Find where the given text appears and provide that cell's center as [X, Y] coordinate. 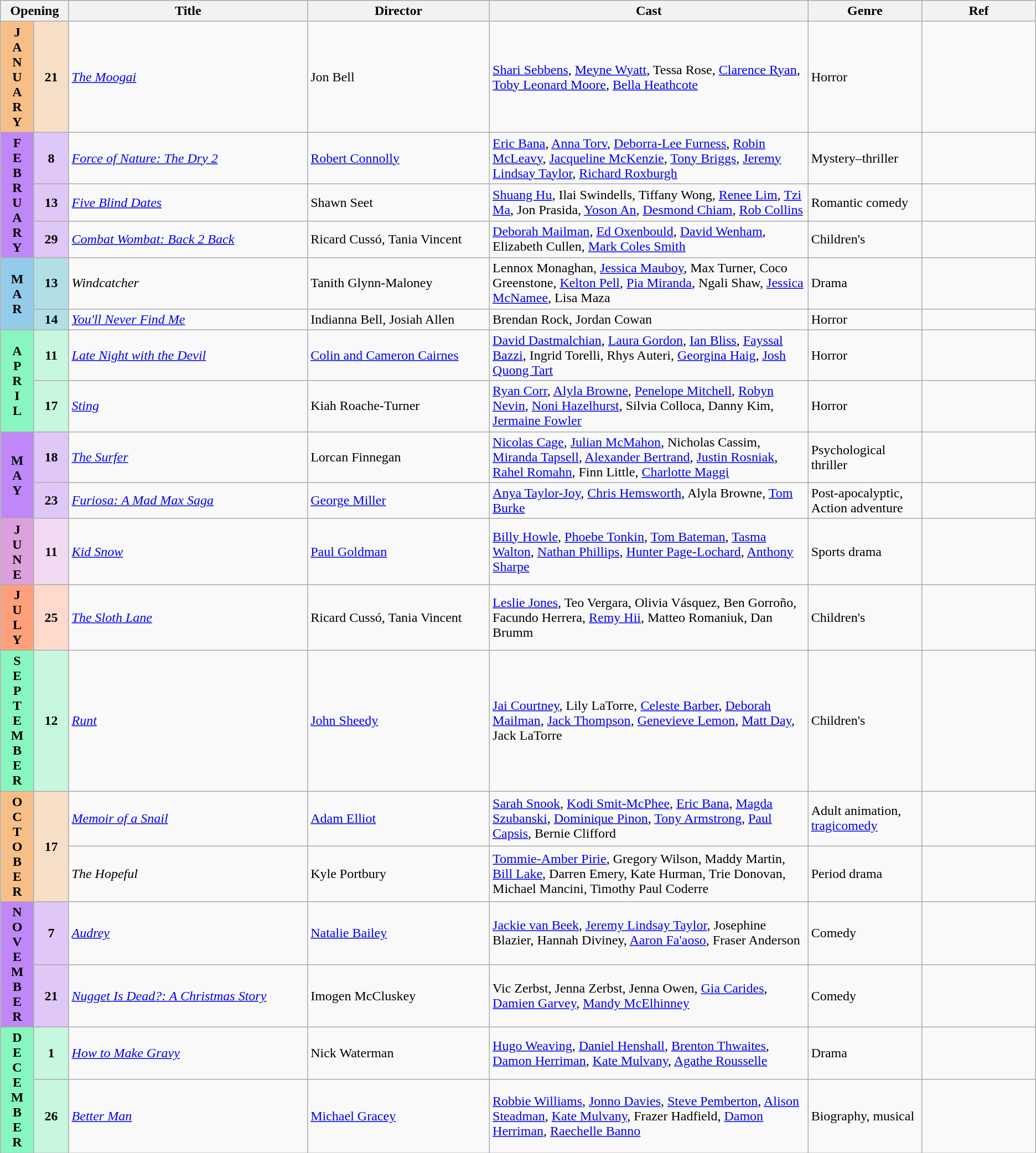
Paul Goldman [398, 551]
The Hopeful [188, 874]
Biography, musical [865, 1116]
MAR [17, 294]
Audrey [188, 933]
Mystery–thriller [865, 158]
1 [51, 1053]
Deborah Mailman, Ed Oxenbould, David Wenham, Elizabeth Cullen, Mark Coles Smith [649, 239]
14 [51, 319]
12 [51, 720]
Nick Waterman [398, 1053]
Tommie-Amber Pirie, Gregory Wilson, Maddy Martin, Bill Lake, Darren Emery, Kate Hurman, Trie Donovan, Michael Mancini, Timothy Paul Coderre [649, 874]
7 [51, 933]
Shari Sebbens, Meyne Wyatt, Tessa Rose, Clarence Ryan, Toby Leonard Moore, Bella Heathcote [649, 77]
Memoir of a Snail [188, 819]
Force of Nature: The Dry 2 [188, 158]
DECEMBER [17, 1090]
The Moogai [188, 77]
The Surfer [188, 457]
JULY [17, 617]
Brendan Rock, Jordan Cowan [649, 319]
29 [51, 239]
Psychological thriller [865, 457]
Ryan Corr, Alyla Browne, Penelope Mitchell, Robyn Nevin, Noni Hazelhurst, Silvia Colloca, Danny Kim, Jermaine Fowler [649, 406]
Shuang Hu, Ilai Swindells, Tiffany Wong, Renee Lim, Tzi Ma, Jon Prasida, Yoson An, Desmond Chiam, Rob Collins [649, 202]
Robbie Williams, Jonno Davies, Steve Pemberton, Alison Steadman, Kate Mulvany, Frazer Hadfield, Damon Herriman, Raechelle Banno [649, 1116]
Five Blind Dates [188, 202]
Period drama [865, 874]
Windcatcher [188, 283]
FEBRUARY [17, 195]
8 [51, 158]
Genre [865, 11]
Billy Howle, Phoebe Tonkin, Tom Bateman, Tasma Walton, Nathan Phillips, Hunter Page-Lochard, Anthony Sharpe [649, 551]
Shawn Seet [398, 202]
George Miller [398, 500]
Kiah Roache-Turner [398, 406]
Anya Taylor-Joy, Chris Hemsworth, Alyla Browne, Tom Burke [649, 500]
Hugo Weaving, Daniel Henshall, Brenton Thwaites, Damon Herriman, Kate Mulvany, Agathe Rousselle [649, 1053]
Sarah Snook, Kodi Smit-McPhee, Eric Bana, Magda Szubanski, Dominique Pinon, Tony Armstrong, Paul Capsis, Bernie Clifford [649, 819]
Adult animation, tragicomedy [865, 819]
Romantic comedy [865, 202]
Nugget Is Dead?: A Christmas Story [188, 996]
Jackie van Beek, Jeremy Lindsay Taylor, Josephine Blazier, Hannah Diviney, Aaron Fa'aoso, Fraser Anderson [649, 933]
Adam Elliot [398, 819]
Michael Gracey [398, 1116]
23 [51, 500]
25 [51, 617]
Nicolas Cage, Julian McMahon, Nicholas Cassim, Miranda Tapsell, Alexander Bertrand, Justin Rosniak, Rahel Romahn, Finn Little, Charlotte Maggi [649, 457]
OCTOBER [17, 846]
Colin and Cameron Cairnes [398, 355]
Furiosa: A Mad Max Saga [188, 500]
Lennox Monaghan, Jessica Mauboy, Max Turner, Coco Greenstone, Kelton Pell, Pia Miranda, Ngali Shaw, Jessica McNamee, Lisa Maza [649, 283]
The Sloth Lane [188, 617]
SEPTEMBER [17, 720]
Cast [649, 11]
Eric Bana, Anna Torv, Deborra-Lee Furness, Robin McLeavy, Jacqueline McKenzie, Tony Briggs, Jeremy Lindsay Taylor, Richard Roxburgh [649, 158]
Lorcan Finnegan [398, 457]
Kid Snow [188, 551]
Sports drama [865, 551]
David Dastmalchian, Laura Gordon, Ian Bliss, Fayssal Bazzi, Ingrid Torelli, Rhys Auteri, Georgina Haig, Josh Quong Tart [649, 355]
Jon Bell [398, 77]
Vic Zerbst, Jenna Zerbst, Jenna Owen, Gia Carides, Damien Garvey, Mandy McElhinney [649, 996]
How to Make Gravy [188, 1053]
Jai Courtney, Lily LaTorre, Celeste Barber, Deborah Mailman, Jack Thompson, Genevieve Lemon, Matt Day, Jack LaTorre [649, 720]
Sting [188, 406]
Combat Wombat: Back 2 Back [188, 239]
APRIL [17, 381]
John Sheedy [398, 720]
Better Man [188, 1116]
Opening [34, 11]
Post-apocalyptic, Action adventure [865, 500]
MAY [17, 475]
18 [51, 457]
Ref [979, 11]
Leslie Jones, Teo Vergara, Olivia Vásquez, Ben Gorroño, Facundo Herrera, Remy Hii, Matteo Romaniuk, Dan Brumm [649, 617]
Natalie Bailey [398, 933]
Kyle Portbury [398, 874]
Robert Connolly [398, 158]
Title [188, 11]
Imogen McCluskey [398, 996]
Indianna Bell, Josiah Allen [398, 319]
NOVEMBER [17, 965]
JUNE [17, 551]
Late Night with the Devil [188, 355]
Tanith Glynn-Maloney [398, 283]
26 [51, 1116]
Director [398, 11]
JANUARY [17, 77]
You'll Never Find Me [188, 319]
Runt [188, 720]
